Capture the cell that displays the provided text and extract its [X, Y] central coordinate. 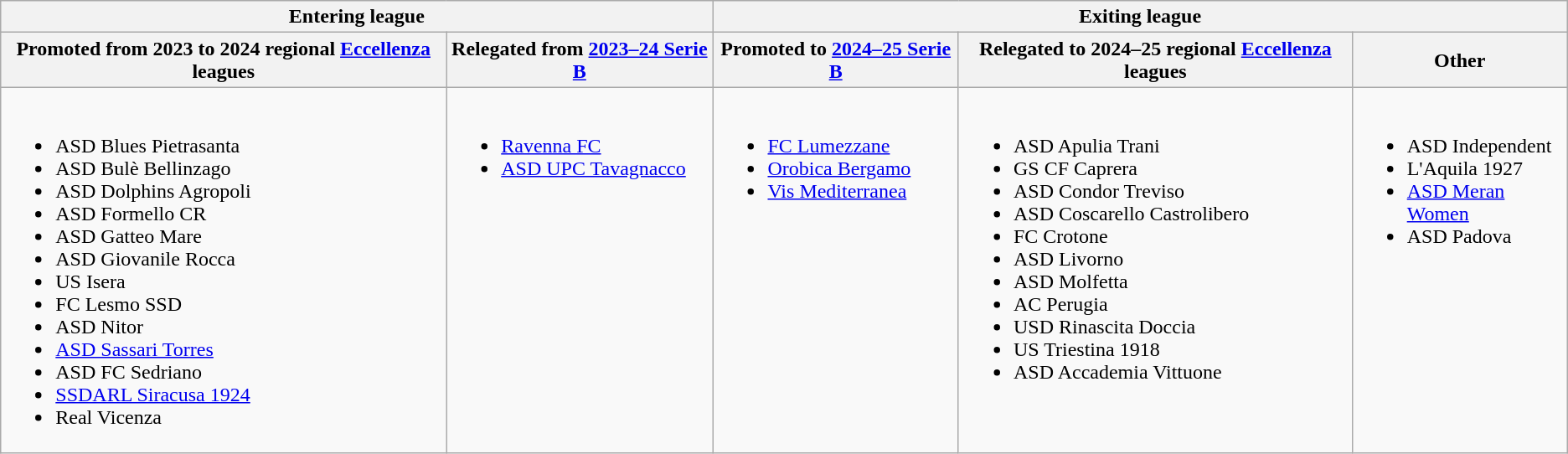
Other [1459, 60]
Promoted from 2023 to 2024 regional Eccellenza leagues [224, 60]
Entering league [357, 17]
Ravenna FCASD UPC Tavagnacco [580, 270]
Relegated to 2024–25 regional Eccellenza leagues [1155, 60]
FC LumezzaneOrobica BergamoVis Mediterranea [836, 270]
Exiting league [1140, 17]
ASD IndependentL'Aquila 1927ASD Meran WomenASD Padova [1459, 270]
Promoted to 2024–25 Serie B [836, 60]
Relegated from 2023–24 Serie B [580, 60]
